Determine the (x, y) coordinate at the center of the cell enclosing the given text.  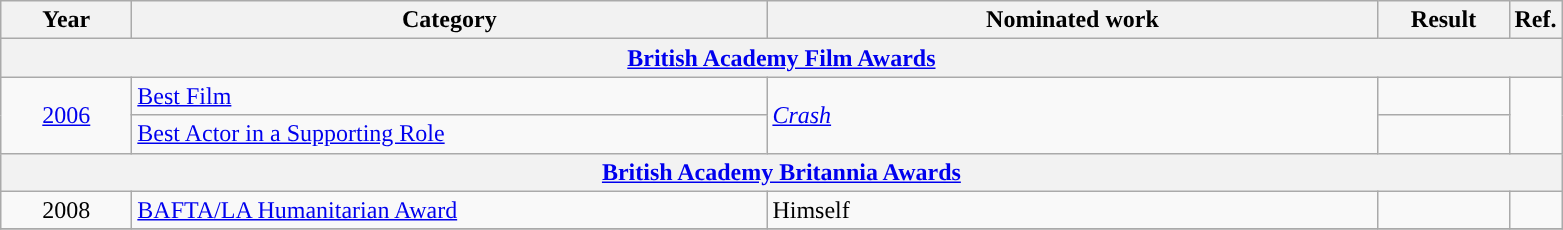
British Academy Film Awards (782, 58)
Crash (1072, 115)
Ref. (1536, 20)
Year (66, 20)
2006 (66, 115)
Category (450, 20)
BAFTA/LA Humanitarian Award (450, 210)
Himself (1072, 210)
British Academy Britannia Awards (782, 172)
Best Film (450, 96)
Best Actor in a Supporting Role (450, 134)
Nominated work (1072, 20)
Result (1444, 20)
2008 (66, 210)
